Detect which cell encompasses the target text, then output its [X, Y] center coordinate. 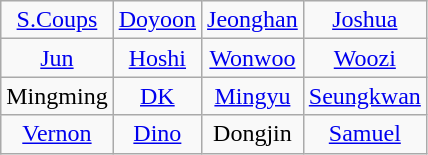
Woozi [364, 58]
Doyoon [157, 20]
Jeonghan [253, 20]
Dino [157, 134]
Joshua [364, 20]
Jun [57, 58]
Mingyu [253, 96]
Dongjin [253, 134]
Vernon [57, 134]
DK [157, 96]
Hoshi [157, 58]
Wonwoo [253, 58]
S.Coups [57, 20]
Seungkwan [364, 96]
Samuel [364, 134]
Mingming [57, 96]
